Identify which cell holds the provided text, then report its (X, Y) central coordinate. 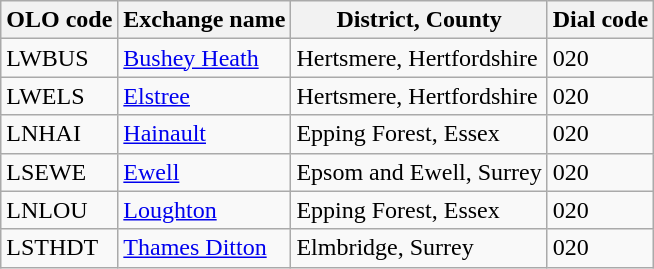
LSEWE (60, 172)
District, County (419, 20)
Epsom and Ewell, Surrey (419, 172)
Elstree (204, 96)
LNLOU (60, 210)
OLO code (60, 20)
Loughton (204, 210)
Hainault (204, 134)
Bushey Heath (204, 58)
LWBUS (60, 58)
Ewell (204, 172)
Elmbridge, Surrey (419, 248)
Dial code (600, 20)
LNHAI (60, 134)
LSTHDT (60, 248)
Thames Ditton (204, 248)
LWELS (60, 96)
Exchange name (204, 20)
